Extract the (X, Y) coordinate from the center of the cell holding the provided text.  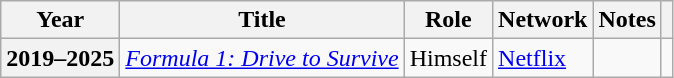
Year (60, 20)
Title (262, 20)
Notes (627, 20)
Role (448, 20)
Netflix (543, 58)
Himself (448, 58)
Network (543, 20)
2019–2025 (60, 58)
Formula 1: Drive to Survive (262, 58)
